Output the (X, Y) coordinate of the center of the cell containing the given text.  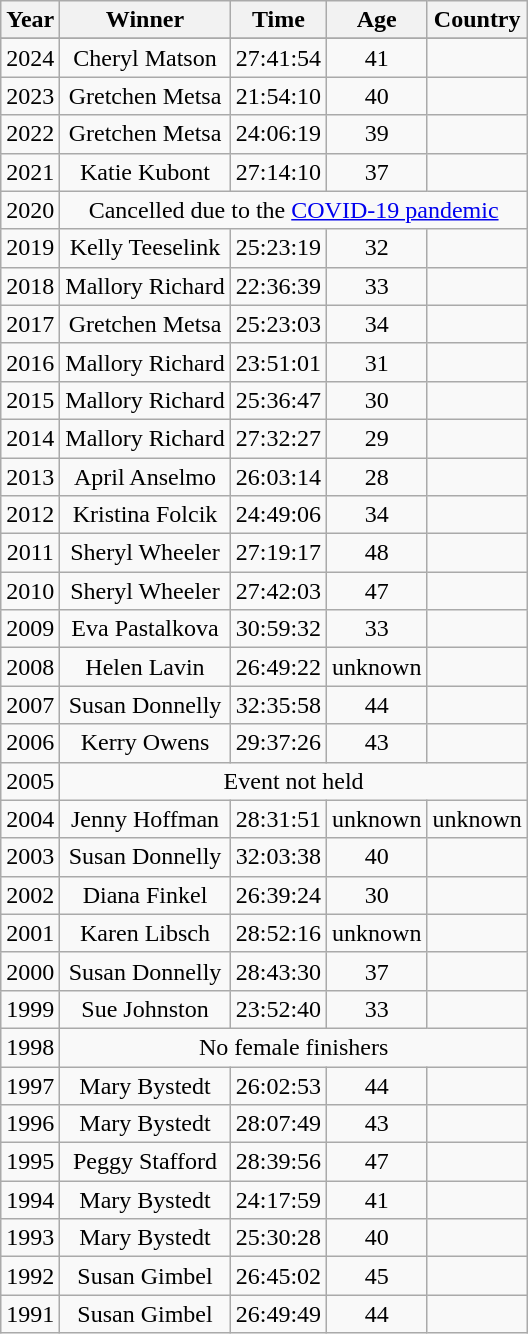
Cancelled due to the COVID-19 pandemic (294, 210)
28:39:56 (278, 1162)
Year (30, 20)
25:36:47 (278, 400)
2002 (30, 895)
Kelly Teeselink (145, 248)
Eva Pastalkova (145, 629)
2017 (30, 324)
28 (377, 477)
32:35:58 (278, 705)
2013 (30, 477)
2007 (30, 705)
2020 (30, 210)
Kerry Owens (145, 743)
23:52:40 (278, 1009)
Katie Kubont (145, 172)
Sue Johnston (145, 1009)
1994 (30, 1200)
Country (477, 20)
25:23:19 (278, 248)
Winner (145, 20)
1995 (30, 1162)
1993 (30, 1238)
32:03:38 (278, 857)
29 (377, 438)
Kristina Folcik (145, 515)
27:42:03 (278, 591)
39 (377, 134)
Helen Lavin (145, 667)
29:37:26 (278, 743)
2019 (30, 248)
Cheryl Matson (145, 58)
2024 (30, 58)
24:49:06 (278, 515)
April Anselmo (145, 477)
2012 (30, 515)
25:30:28 (278, 1238)
Peggy Stafford (145, 1162)
21:54:10 (278, 96)
32 (377, 248)
2010 (30, 591)
1992 (30, 1276)
2009 (30, 629)
2006 (30, 743)
1998 (30, 1047)
26:39:24 (278, 895)
Diana Finkel (145, 895)
28:52:16 (278, 933)
1991 (30, 1314)
2014 (30, 438)
2022 (30, 134)
31 (377, 362)
2000 (30, 971)
26:45:02 (278, 1276)
30:59:32 (278, 629)
25:23:03 (278, 324)
2001 (30, 933)
Age (377, 20)
2018 (30, 286)
Time (278, 20)
2004 (30, 819)
2021 (30, 172)
45 (377, 1276)
2016 (30, 362)
28:07:49 (278, 1124)
26:02:53 (278, 1085)
Jenny Hoffman (145, 819)
26:49:22 (278, 667)
27:41:54 (278, 58)
No female finishers (294, 1047)
26:03:14 (278, 477)
24:06:19 (278, 134)
48 (377, 553)
26:49:49 (278, 1314)
27:32:27 (278, 438)
1997 (30, 1085)
1996 (30, 1124)
28:31:51 (278, 819)
2023 (30, 96)
1999 (30, 1009)
22:36:39 (278, 286)
2005 (30, 781)
28:43:30 (278, 971)
27:19:17 (278, 553)
24:17:59 (278, 1200)
2003 (30, 857)
23:51:01 (278, 362)
2015 (30, 400)
27:14:10 (278, 172)
Event not held (294, 781)
Karen Libsch (145, 933)
2011 (30, 553)
2008 (30, 667)
